Provide the (X, Y) coordinate of the cell's center where the given text is located.  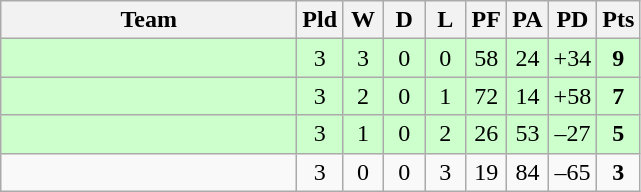
D (404, 20)
Team (149, 20)
+34 (572, 58)
7 (618, 96)
W (364, 20)
14 (528, 96)
5 (618, 134)
58 (486, 58)
PA (528, 20)
84 (528, 172)
26 (486, 134)
PF (486, 20)
19 (486, 172)
L (446, 20)
–27 (572, 134)
Pts (618, 20)
+58 (572, 96)
Pld (320, 20)
9 (618, 58)
–65 (572, 172)
PD (572, 20)
24 (528, 58)
72 (486, 96)
53 (528, 134)
